For the text-containing cell, return its midpoint in [X, Y] coordinate format. 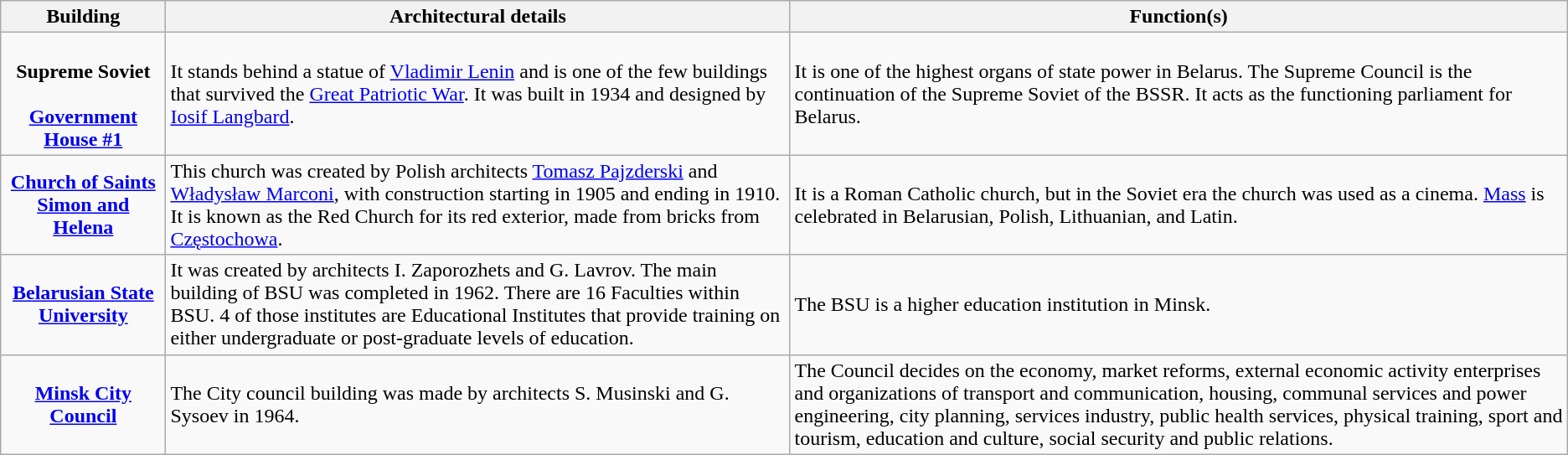
Church of Saints Simon and Helena [84, 204]
Belarusian State University [84, 305]
Building [84, 17]
Minsk City Council [84, 404]
Function(s) [1179, 17]
The BSU is a higher education institution in Minsk. [1179, 305]
The City council building was made by architects S. Musinski and G. Sysoev in 1964. [477, 404]
Architectural details [477, 17]
Supreme Soviet Government House #1 [84, 94]
